Search for the cell housing the specified text and yield its [X, Y] center coordinate. 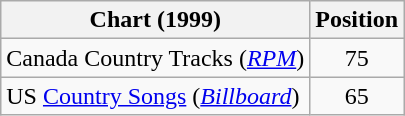
75 [357, 58]
Chart (1999) [156, 20]
65 [357, 96]
Canada Country Tracks (RPM) [156, 58]
Position [357, 20]
US Country Songs (Billboard) [156, 96]
